Determine the (x, y) coordinate at the center of the cell enclosing the given text.  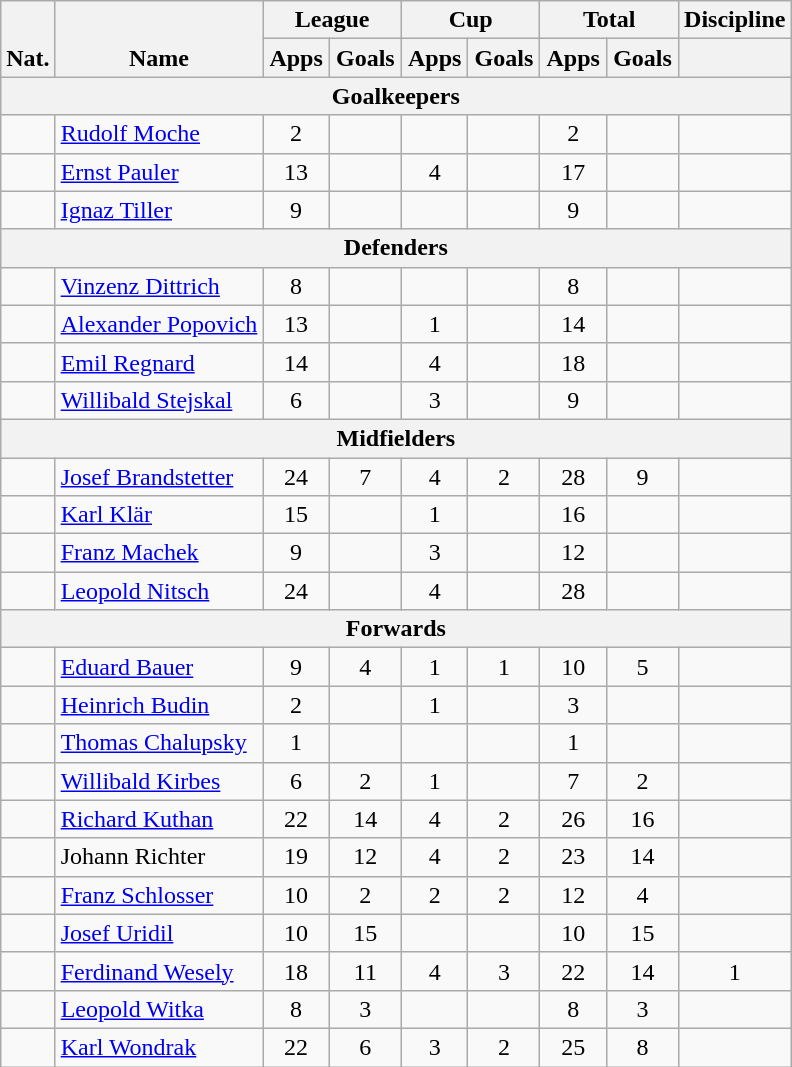
5 (642, 667)
Karl Klär (159, 515)
Ignaz Tiller (159, 210)
Thomas Chalupsky (159, 743)
Discipline (735, 20)
Ernst Pauler (159, 172)
Midfielders (396, 438)
Defenders (396, 248)
Alexander Popovich (159, 324)
Franz Machek (159, 553)
Vinzenz Dittrich (159, 286)
Ferdinand Wesely (159, 971)
Franz Schlosser (159, 895)
Johann Richter (159, 857)
Forwards (396, 629)
Willibald Stejskal (159, 400)
Eduard Bauer (159, 667)
Emil Regnard (159, 362)
23 (574, 857)
Heinrich Budin (159, 705)
League (332, 20)
Nat. (28, 39)
17 (574, 172)
25 (574, 1047)
Rudolf Moche (159, 134)
Cup (470, 20)
Karl Wondrak (159, 1047)
Name (159, 39)
Richard Kuthan (159, 819)
19 (296, 857)
Josef Brandstetter (159, 477)
26 (574, 819)
Goalkeepers (396, 96)
Total (610, 20)
Leopold Witka (159, 1009)
Willibald Kirbes (159, 781)
Leopold Nitsch (159, 591)
11 (365, 971)
Josef Uridil (159, 933)
